Return (x, y) of the center of cell containing provided text 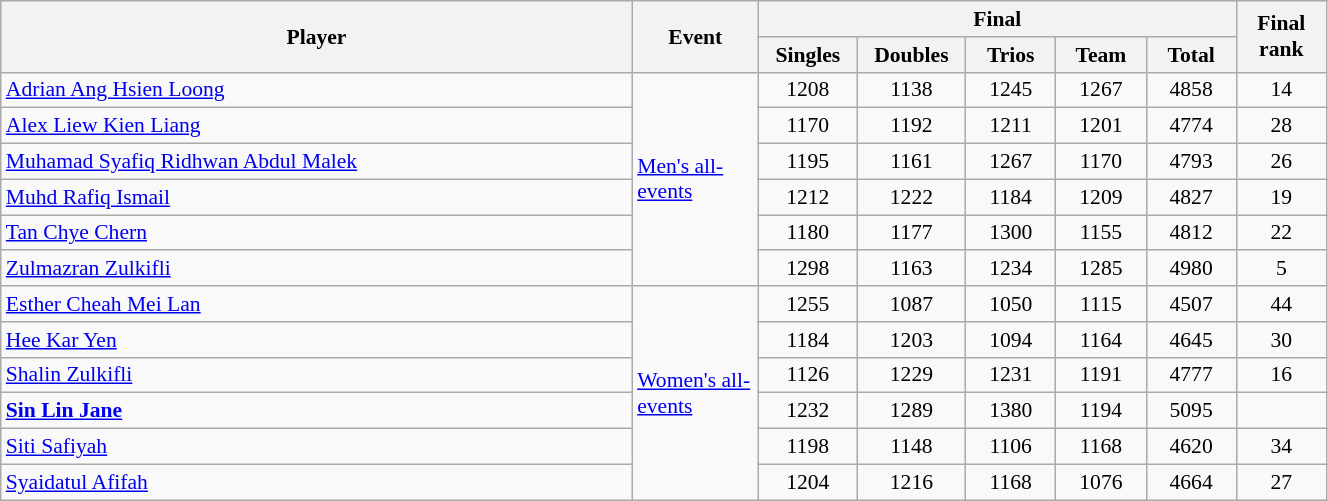
1212 (808, 197)
4858 (1191, 90)
1232 (808, 411)
1195 (808, 162)
Event (695, 36)
1201 (1101, 126)
5 (1281, 269)
1198 (808, 447)
1094 (1011, 340)
1138 (911, 90)
1204 (808, 482)
1050 (1011, 304)
1148 (911, 447)
1164 (1101, 340)
1229 (911, 375)
1208 (808, 90)
Alex Liew Kien Liang (316, 126)
Doubles (911, 55)
16 (1281, 375)
1177 (911, 233)
Final (997, 19)
34 (1281, 447)
Singles (808, 55)
1126 (808, 375)
Player (316, 36)
1191 (1101, 375)
4620 (1191, 447)
Final rank (1281, 36)
1231 (1011, 375)
19 (1281, 197)
Siti Safiyah (316, 447)
27 (1281, 482)
Muhamad Syafiq Ridhwan Abdul Malek (316, 162)
1285 (1101, 269)
Shalin Zulkifli (316, 375)
4777 (1191, 375)
1380 (1011, 411)
Hee Kar Yen (316, 340)
Men's all-events (695, 179)
22 (1281, 233)
1209 (1101, 197)
Zulmazran Zulkifli (316, 269)
Trios (1011, 55)
44 (1281, 304)
4664 (1191, 482)
1300 (1011, 233)
1180 (808, 233)
1245 (1011, 90)
1255 (808, 304)
1216 (911, 482)
1076 (1101, 482)
1155 (1101, 233)
28 (1281, 126)
1192 (911, 126)
4793 (1191, 162)
1087 (911, 304)
4645 (1191, 340)
Tan Chye Chern (316, 233)
Syaidatul Afifah (316, 482)
Muhd Rafiq Ismail (316, 197)
4827 (1191, 197)
14 (1281, 90)
4507 (1191, 304)
Women's all-events (695, 393)
1234 (1011, 269)
5095 (1191, 411)
4774 (1191, 126)
1289 (911, 411)
1298 (808, 269)
30 (1281, 340)
1163 (911, 269)
Esther Cheah Mei Lan (316, 304)
1203 (911, 340)
Sin Lin Jane (316, 411)
Total (1191, 55)
1211 (1011, 126)
4980 (1191, 269)
Adrian Ang Hsien Loong (316, 90)
1222 (911, 197)
1161 (911, 162)
4812 (1191, 233)
1194 (1101, 411)
1106 (1011, 447)
26 (1281, 162)
1115 (1101, 304)
Team (1101, 55)
